Extract the [x, y] coordinate from the center of the cell holding the provided text.  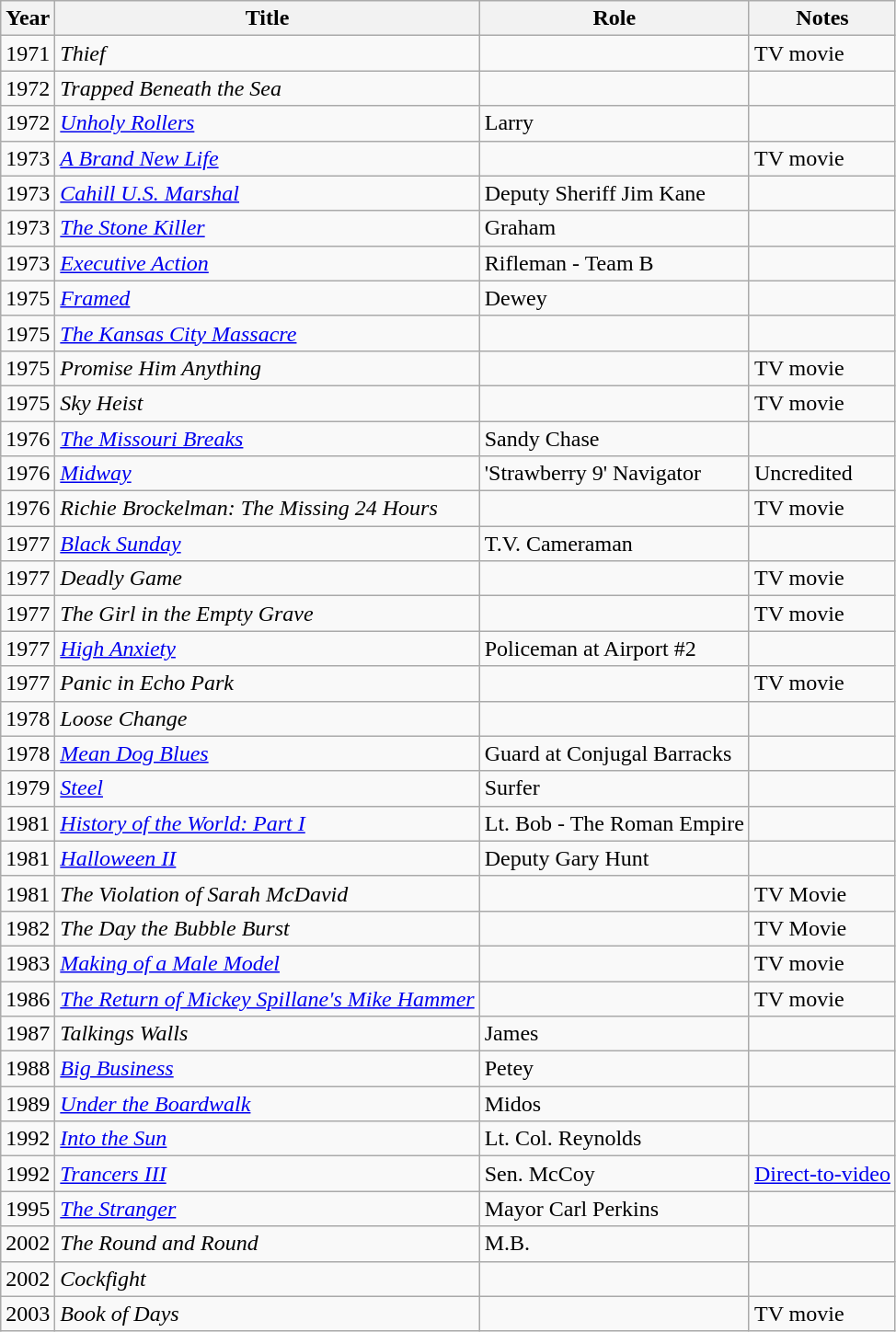
Deputy Gary Hunt [615, 858]
Notes [822, 18]
Lt. Bob - The Roman Empire [615, 823]
1982 [28, 928]
Executive Action [267, 263]
Halloween II [267, 858]
Big Business [267, 1069]
Sky Heist [267, 403]
1988 [28, 1069]
The Girl in the Empty Grave [267, 614]
Graham [615, 228]
The Return of Mickey Spillane's Mike Hammer [267, 998]
Sen. McCoy [615, 1174]
A Brand New Life [267, 158]
Direct-to-video [822, 1174]
The Stranger [267, 1209]
Policeman at Airport #2 [615, 649]
Panic in Echo Park [267, 683]
Uncredited [822, 474]
Mean Dog Blues [267, 753]
Mayor Carl Perkins [615, 1209]
Making of a Male Model [267, 963]
Deputy Sheriff Jim Kane [615, 193]
History of the World: Part I [267, 823]
The Missouri Breaks [267, 439]
T.V. Cameraman [615, 544]
James [615, 1034]
Into the Sun [267, 1139]
Lt. Col. Reynolds [615, 1139]
Loose Change [267, 718]
The Stone Killer [267, 228]
High Anxiety [267, 649]
The Violation of Sarah McDavid [267, 893]
Midway [267, 474]
Deadly Game [267, 579]
Role [615, 18]
The Day the Bubble Burst [267, 928]
Richie Brockelman: The Missing 24 Hours [267, 509]
1979 [28, 788]
Framed [267, 298]
Promise Him Anything [267, 368]
Unholy Rollers [267, 123]
Steel [267, 788]
Rifleman - Team B [615, 263]
Book of Days [267, 1314]
Dewey [615, 298]
Title [267, 18]
The Round and Round [267, 1244]
The Kansas City Massacre [267, 333]
Thief [267, 53]
1995 [28, 1209]
Larry [615, 123]
2003 [28, 1314]
Guard at Conjugal Barracks [615, 753]
Talkings Walls [267, 1034]
Surfer [615, 788]
1987 [28, 1034]
1986 [28, 998]
Trapped Beneath the Sea [267, 88]
Petey [615, 1069]
Sandy Chase [615, 439]
1983 [28, 963]
Under the Boardwalk [267, 1104]
1971 [28, 53]
'Strawberry 9' Navigator [615, 474]
Cahill U.S. Marshal [267, 193]
Trancers III [267, 1174]
Cockfight [267, 1279]
M.B. [615, 1244]
Black Sunday [267, 544]
1989 [28, 1104]
Year [28, 18]
Midos [615, 1104]
